Search for the cell housing the specified text and yield its [X, Y] center coordinate. 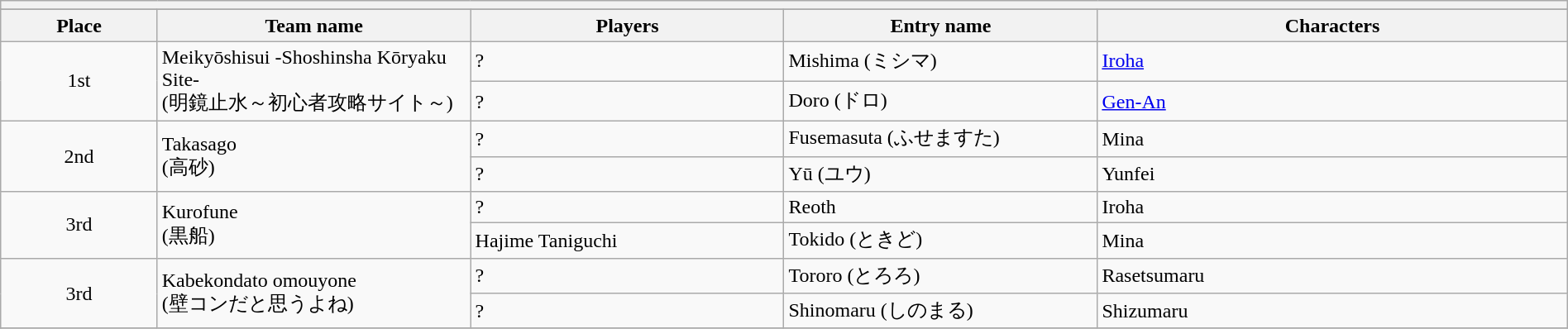
1st [79, 81]
Yū (ユウ) [941, 174]
Kurofune(黒船) [314, 225]
Meikyōshisui -Shoshinsha Kōryaku Site-(明鏡止水～初心者攻略サイト～) [314, 81]
Tokido (ときど) [941, 241]
Place [79, 26]
Gen-An [1332, 101]
Shizumaru [1332, 311]
Shinomaru (しのまる) [941, 311]
Yunfei [1332, 174]
Kabekondato omouyone(壁コンだと思うよね) [314, 293]
Rasetsumaru [1332, 276]
Mishima (ミシマ) [941, 61]
Tororo (とろろ) [941, 276]
2nd [79, 155]
Reoth [941, 207]
Entry name [941, 26]
Hajime Taniguchi [627, 241]
Doro (ドロ) [941, 101]
Characters [1332, 26]
Players [627, 26]
Takasago(高砂) [314, 155]
Team name [314, 26]
Fusemasuta (ふせますた) [941, 139]
